Search for the cell housing the specified text and yield its (x, y) center coordinate. 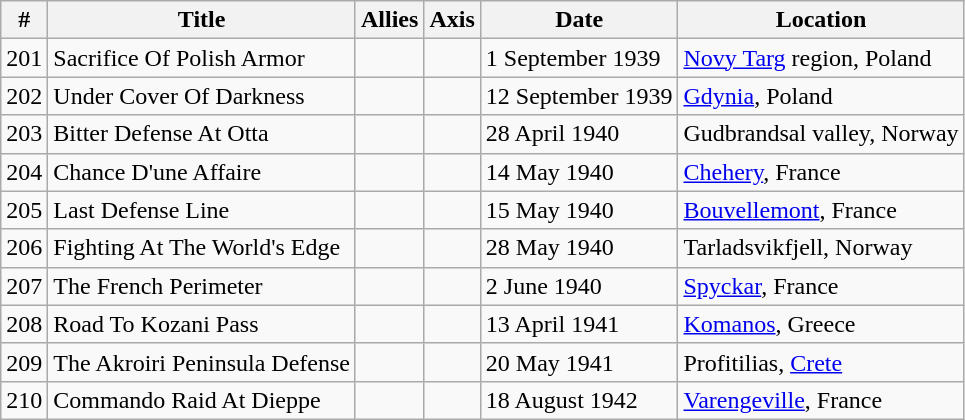
Last Defense Line (202, 210)
12 September 1939 (579, 96)
14 May 1940 (579, 172)
202 (24, 96)
Novy Targ region, Poland (821, 58)
18 August 1942 (579, 400)
28 April 1940 (579, 134)
Bitter Defense At Otta (202, 134)
Tarladsvikfjell, Norway (821, 248)
Bouvellemont, France (821, 210)
209 (24, 362)
The Akroiri Peninsula Defense (202, 362)
205 (24, 210)
Commando Raid At Dieppe (202, 400)
2 June 1940 (579, 286)
# (24, 20)
Fighting At The World's Edge (202, 248)
201 (24, 58)
206 (24, 248)
204 (24, 172)
Allies (389, 20)
Under Cover Of Darkness (202, 96)
Profitilias, Crete (821, 362)
Road To Kozani Pass (202, 324)
15 May 1940 (579, 210)
1 September 1939 (579, 58)
Location (821, 20)
210 (24, 400)
Title (202, 20)
Spyckar, France (821, 286)
Sacrifice Of Polish Armor (202, 58)
Varengeville, France (821, 400)
Komanos, Greece (821, 324)
Axis (452, 20)
28 May 1940 (579, 248)
Gudbrandsal valley, Norway (821, 134)
Chance D'une Affaire (202, 172)
208 (24, 324)
Date (579, 20)
Chehery, France (821, 172)
20 May 1941 (579, 362)
207 (24, 286)
Gdynia, Poland (821, 96)
13 April 1941 (579, 324)
The French Perimeter (202, 286)
203 (24, 134)
